Pinpoint the cell where the given text exists, returning its [X, Y] midpoint coordinate. 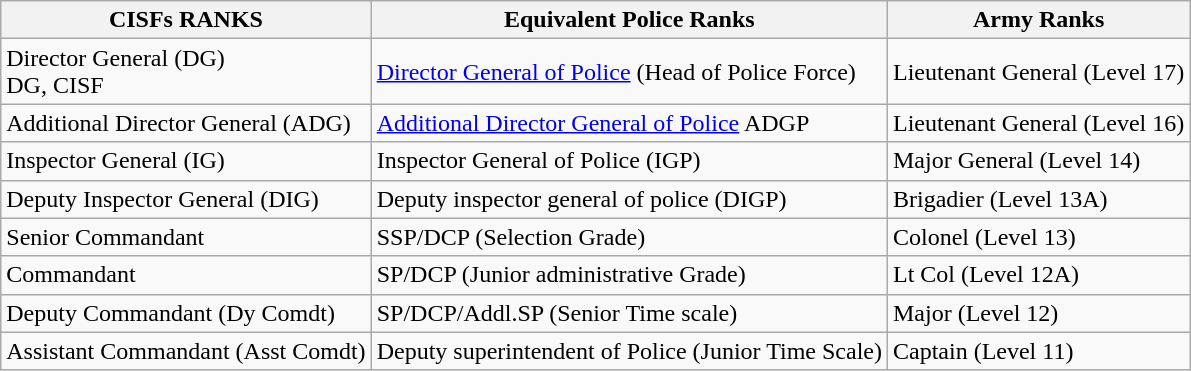
Commandant [186, 275]
SP/DCP/Addl.SP (Senior Time scale) [629, 313]
SP/DCP (Junior administrative Grade) [629, 275]
Equivalent Police Ranks [629, 20]
Deputy superintendent of Police (Junior Time Scale) [629, 351]
Captain (Level 11) [1038, 351]
Lt Col (Level 12A) [1038, 275]
Deputy inspector general of police (DIGP) [629, 199]
Major General (Level 14) [1038, 161]
Additional Director General of Police ADGP [629, 123]
Colonel (Level 13) [1038, 237]
Deputy Commandant (Dy Comdt) [186, 313]
SSP/DCP (Selection Grade) [629, 237]
Brigadier (Level 13A) [1038, 199]
Inspector General (IG) [186, 161]
Army Ranks [1038, 20]
Senior Commandant [186, 237]
Assistant Commandant (Asst Comdt) [186, 351]
Lieutenant General (Level 16) [1038, 123]
Major (Level 12) [1038, 313]
Additional Director General (ADG) [186, 123]
Director General of Police (Head of Police Force) [629, 72]
Deputy Inspector General (DIG) [186, 199]
Director General (DG)DG, CISF [186, 72]
Inspector General of Police (IGP) [629, 161]
Lieutenant General (Level 17) [1038, 72]
CISFs RANKS [186, 20]
